Return (X, Y) of the center of cell containing provided text 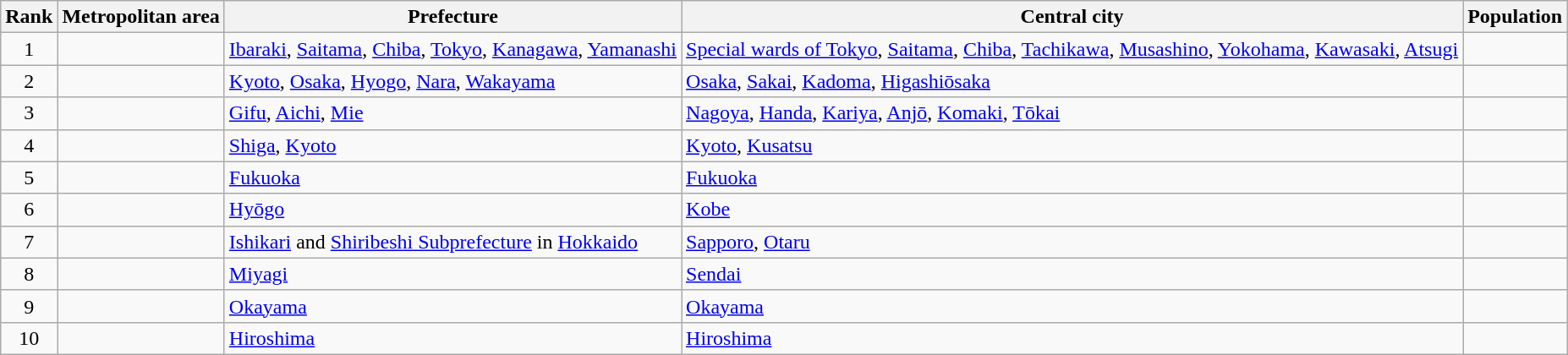
Population (1516, 17)
6 (29, 210)
Nagoya, Handa, Kariya, Anjō, Komaki, Tōkai (1072, 113)
Metropolitan area (140, 17)
8 (29, 274)
Sendai (1072, 274)
Miyagi (452, 274)
Hyōgo (452, 210)
2 (29, 81)
Sapporo, Otaru (1072, 242)
4 (29, 145)
Ibaraki, Saitama, Chiba, Tokyo, Kanagawa, Yamanashi (452, 49)
Ishikari and Shiribeshi Subprefecture in Hokkaido (452, 242)
Osaka, Sakai, Kadoma, Higashiōsaka (1072, 81)
7 (29, 242)
Rank (29, 17)
9 (29, 306)
10 (29, 338)
3 (29, 113)
Kyoto, Osaka, Hyogo, Nara, Wakayama (452, 81)
5 (29, 177)
Special wards of Tokyo, Saitama, Chiba, Tachikawa, Musashino, Yokohama, Kawasaki, Atsugi (1072, 49)
1 (29, 49)
Prefecture (452, 17)
Kyoto, Kusatsu (1072, 145)
Gifu, Aichi, Mie (452, 113)
Shiga, Kyoto (452, 145)
Central city (1072, 17)
Kobe (1072, 210)
